Provide the (X, Y) coordinate of the cell's center where the given text is located.  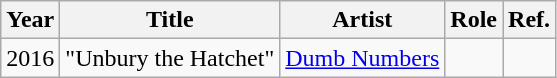
"Unbury the Hatchet" (170, 58)
Year (30, 20)
2016 (30, 58)
Ref. (530, 20)
Title (170, 20)
Artist (362, 20)
Role (474, 20)
Dumb Numbers (362, 58)
